Output the (x, y) coordinate of the center of the cell containing the given text.  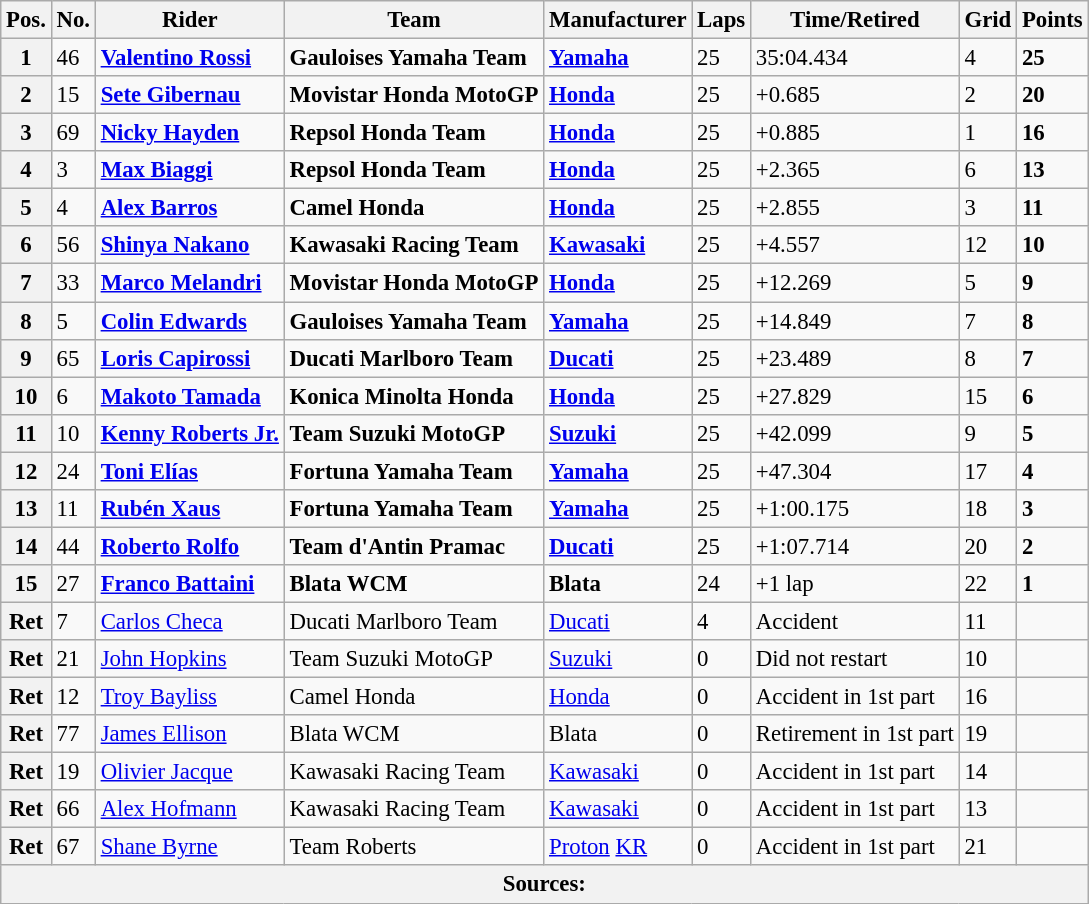
John Hopkins (190, 659)
Sources: (544, 885)
Olivier Jacque (190, 772)
Team d'Antin Pramac (414, 546)
Team (414, 20)
+1 lap (856, 584)
Manufacturer (618, 20)
No. (73, 20)
77 (73, 734)
Loris Capirossi (190, 358)
17 (988, 471)
+12.269 (856, 283)
Roberto Rolfo (190, 546)
Sete Gibernau (190, 95)
+0.885 (856, 133)
Max Biaggi (190, 170)
35:04.434 (856, 58)
56 (73, 245)
Franco Battaini (190, 584)
46 (73, 58)
Colin Edwards (190, 321)
67 (73, 847)
Time/Retired (856, 20)
+14.849 (856, 321)
+1:07.714 (856, 546)
Rider (190, 20)
Valentino Rossi (190, 58)
Marco Melandri (190, 283)
Konica Minolta Honda (414, 396)
+27.829 (856, 396)
+23.489 (856, 358)
Nicky Hayden (190, 133)
+2.365 (856, 170)
Shinya Nakano (190, 245)
Troy Bayliss (190, 697)
+47.304 (856, 471)
+42.099 (856, 433)
+4.557 (856, 245)
+2.855 (856, 208)
Proton KR (618, 847)
65 (73, 358)
Alex Hofmann (190, 809)
22 (988, 584)
44 (73, 546)
Pos. (26, 20)
Carlos Checa (190, 621)
James Ellison (190, 734)
Kenny Roberts Jr. (190, 433)
Toni Elías (190, 471)
66 (73, 809)
18 (988, 509)
Retirement in 1st part (856, 734)
Accident (856, 621)
Team Roberts (414, 847)
Grid (988, 20)
Rubén Xaus (190, 509)
Laps (722, 20)
+0.685 (856, 95)
Points (1052, 20)
Makoto Tamada (190, 396)
27 (73, 584)
33 (73, 283)
Shane Byrne (190, 847)
69 (73, 133)
Alex Barros (190, 208)
+1:00.175 (856, 509)
Did not restart (856, 659)
